Extract the (x, y) coordinate from the center of the cell holding the provided text.  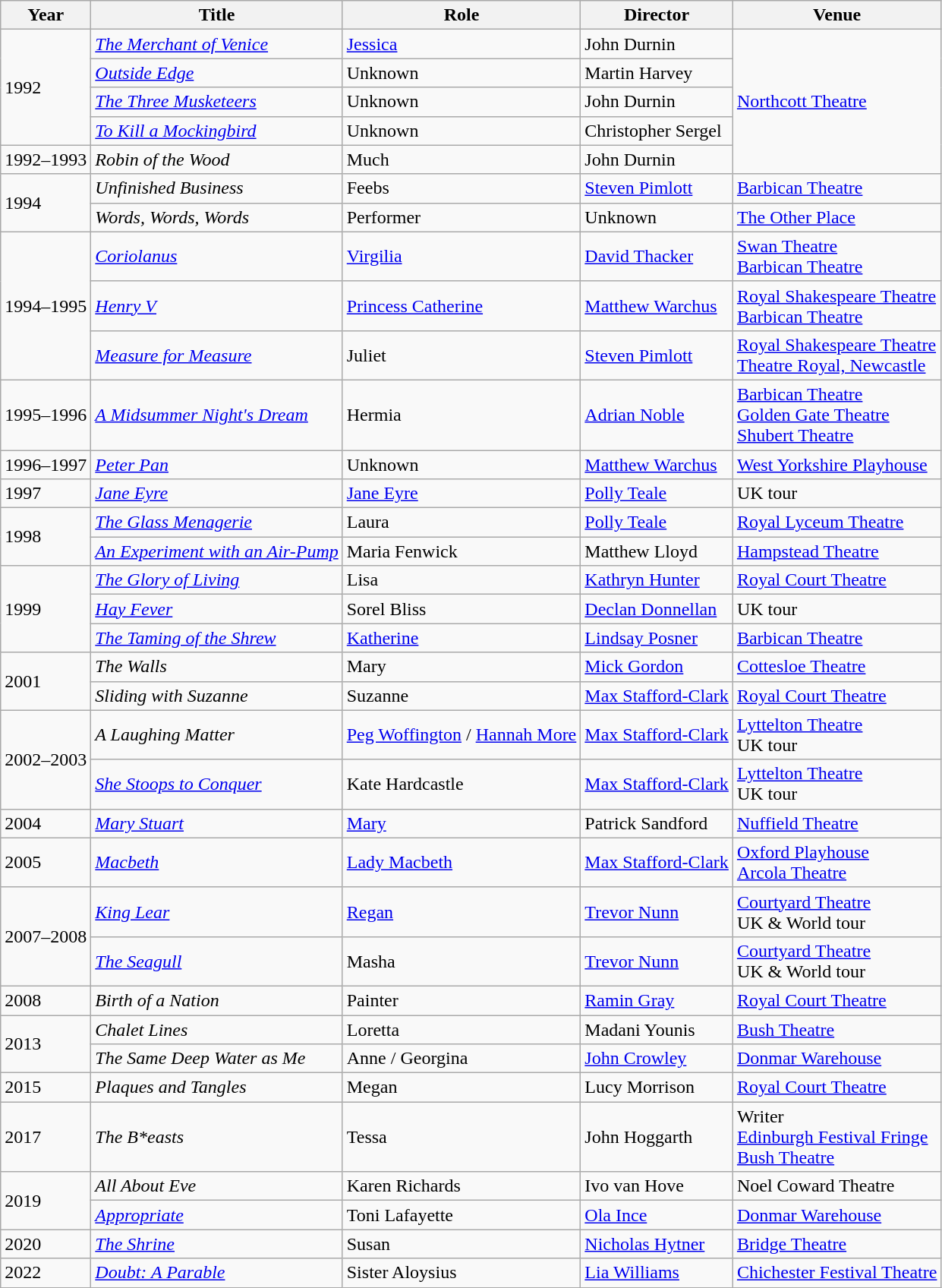
Oxford PlayhouseArcola Theatre (836, 863)
1992–1993 (46, 159)
Courtyard Theatre UK & World tour (836, 911)
Jessica (462, 44)
The Other Place (836, 217)
1992 (46, 87)
Chalet Lines (217, 1029)
2001 (46, 681)
Suzanne (462, 696)
2022 (46, 1273)
Chichester Festival Theatre (836, 1273)
2005 (46, 863)
Bush Theatre (836, 1029)
All About Eve (217, 1186)
Plaques and Tangles (217, 1088)
The Seagull (217, 961)
Feebs (462, 188)
David Thacker (657, 257)
Doubt: A Parable (217, 1273)
The Glass Menagerie (217, 522)
2002–2003 (46, 759)
Role (462, 15)
Anne / Georgina (462, 1059)
Sister Aloysius (462, 1273)
Regan (462, 911)
Hermia (462, 415)
Declan Donnellan (657, 609)
1996–1997 (46, 464)
An Experiment with an Air-Pump (217, 551)
1998 (46, 537)
1994 (46, 203)
Maria Fenwick (462, 551)
She Stoops to Conquer (217, 784)
Title (217, 15)
2007–2008 (46, 936)
Megan (462, 1088)
Henry V (217, 305)
Northcott Theatre (836, 102)
The Three Musketeers (217, 102)
John Hoggarth (657, 1137)
Patrick Sandford (657, 823)
Barbican TheatreGolden Gate TheatreShubert Theatre (836, 415)
Christopher Sergel (657, 131)
The Walls (217, 667)
Mary Stuart (217, 823)
Juliet (462, 355)
1994–1995 (46, 305)
Madani Younis (657, 1029)
Ivo van Hove (657, 1186)
2004 (46, 823)
Noel Coward Theatre (836, 1186)
Performer (462, 217)
Kathryn Hunter (657, 580)
Princess Catherine (462, 305)
To Kill a Mockingbird (217, 131)
Robin of the Wood (217, 159)
Masha (462, 961)
WriterEdinburgh Festival FringeBush Theatre (836, 1137)
1995–1996 (46, 415)
A Midsummer Night's Dream (217, 415)
Kate Hardcastle (462, 784)
Outside Edge (217, 73)
Lisa (462, 580)
Adrian Noble (657, 415)
Royal Shakespeare TheatreBarbican Theatre (836, 305)
2020 (46, 1244)
2008 (46, 1000)
Painter (462, 1000)
Unfinished Business (217, 188)
The Glory of Living (217, 580)
1999 (46, 609)
Loretta (462, 1029)
Sorel Bliss (462, 609)
Hay Fever (217, 609)
The Same Deep Water as Me (217, 1059)
2013 (46, 1043)
Lindsay Posner (657, 638)
Bridge Theatre (836, 1244)
Hampstead Theatre (836, 551)
King Lear (217, 911)
Swan TheatreBarbican Theatre (836, 257)
West Yorkshire Playhouse (836, 464)
The Shrine (217, 1244)
Royal Shakespeare TheatreTheatre Royal, Newcastle (836, 355)
A Laughing Matter (217, 735)
Much (462, 159)
The Merchant of Venice (217, 44)
Laura (462, 522)
Virgilia (462, 257)
Words, Words, Words (217, 217)
Ramin Gray (657, 1000)
Matthew Lloyd (657, 551)
Cottesloe Theatre (836, 667)
Coriolanus (217, 257)
The Taming of the Shrew (217, 638)
Peter Pan (217, 464)
Appropriate (217, 1215)
Lia Williams (657, 1273)
Karen Richards (462, 1186)
Director (657, 15)
2019 (46, 1201)
The B*easts (217, 1137)
Sliding with Suzanne (217, 696)
Measure for Measure (217, 355)
Nicholas Hytner (657, 1244)
Macbeth (217, 863)
2015 (46, 1088)
Susan (462, 1244)
Katherine (462, 638)
2017 (46, 1137)
Peg Woffington / Hannah More (462, 735)
Martin Harvey (657, 73)
Lucy Morrison (657, 1088)
Year (46, 15)
Venue (836, 15)
Tessa (462, 1137)
Royal Lyceum Theatre (836, 522)
John Crowley (657, 1059)
Birth of a Nation (217, 1000)
Courtyard TheatreUK & World tour (836, 961)
Nuffield Theatre (836, 823)
Ola Ince (657, 1215)
Lady Macbeth (462, 863)
Toni Lafayette (462, 1215)
Mick Gordon (657, 667)
1997 (46, 494)
